Search for the cell housing the specified text and yield its [X, Y] center coordinate. 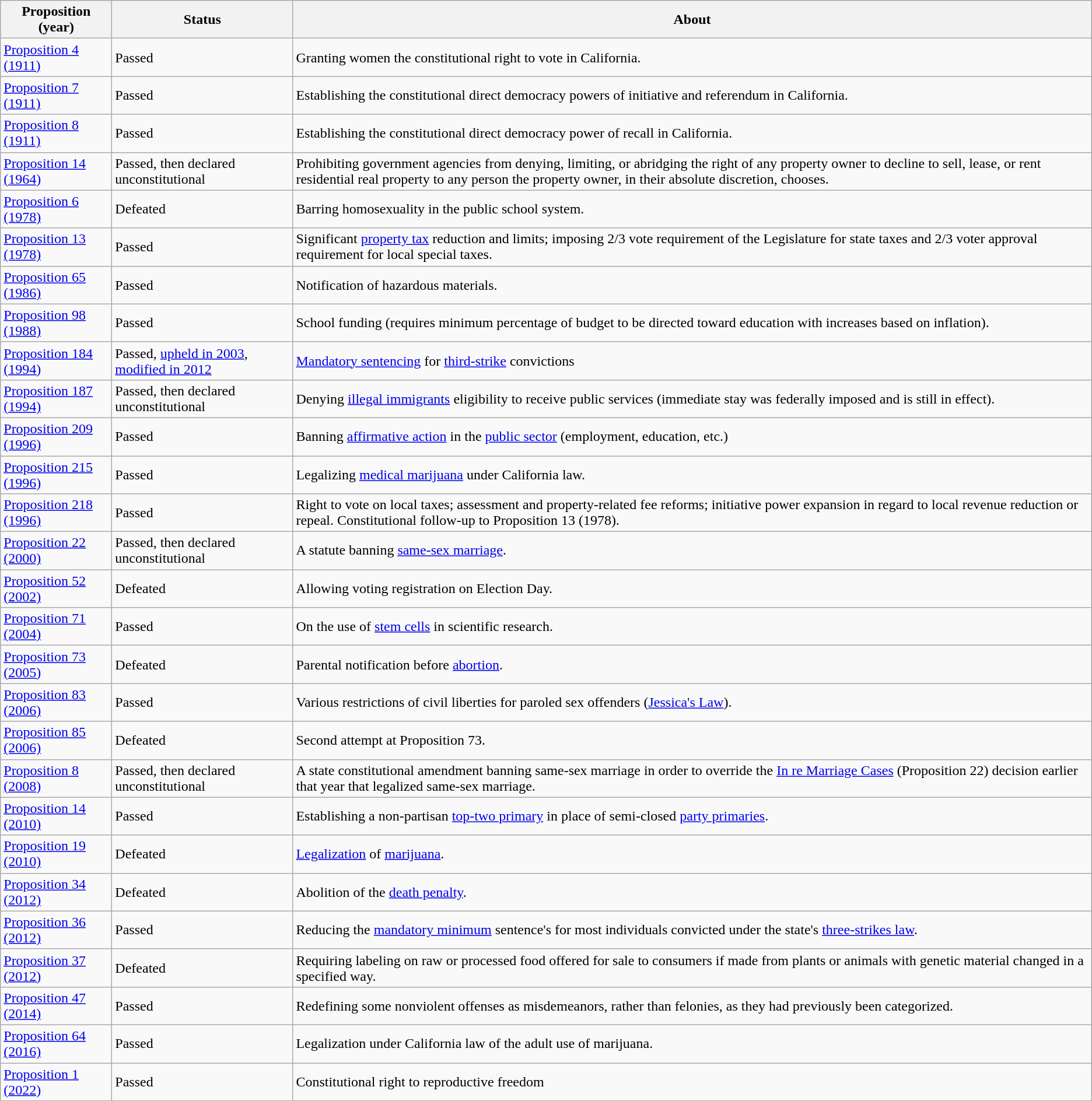
On the use of stem cells in scientific research. [692, 626]
Proposition 184 (1994) [56, 360]
Proposition 209 (1996) [56, 436]
Proposition 65 (1986) [56, 285]
Proposition 83 (2006) [56, 702]
Proposition 34 (2012) [56, 892]
Proposition 52 (2002) [56, 589]
About [692, 20]
Legalization of marijuana. [692, 854]
Proposition 6 (1978) [56, 209]
Granting women the constitutional right to vote in California. [692, 57]
Redefining some nonviolent offenses as misdemeanors, rather than felonies, as they had previously been categorized. [692, 1005]
Proposition 98 (1988) [56, 323]
Denying illegal immigrants eligibility to receive public services (immediate stay was federally imposed and is still in effect). [692, 399]
School funding (requires minimum percentage of budget to be directed toward education with increases based on inflation). [692, 323]
Notification of hazardous materials. [692, 285]
Barring homosexuality in the public school system. [692, 209]
Proposition 73 (2005) [56, 665]
Proposition 8 (2008) [56, 778]
Proposition 85 (2006) [56, 741]
Proposition 36 (2012) [56, 930]
Proposition 4 (1911) [56, 57]
Proposition 47 (2014) [56, 1005]
Proposition 71 (2004) [56, 626]
Proposition 187 (1994) [56, 399]
Legalizing medical marijuana under California law. [692, 475]
Proposition 1 (2022) [56, 1081]
Proposition 19 (2010) [56, 854]
Passed, upheld in 2003, modified in 2012 [202, 360]
Banning affirmative action in the public sector (employment, education, etc.) [692, 436]
Parental notification before abortion. [692, 665]
Abolition of the death penalty. [692, 892]
Proposition 14 (1964) [56, 171]
Various restrictions of civil liberties for paroled sex offenders (Jessica's Law). [692, 702]
Proposition 218 (1996) [56, 513]
Establishing a non-partisan top-two primary in place of semi-closed party primaries. [692, 816]
Proposition 37 (2012) [56, 968]
Proposition (year) [56, 20]
Proposition 7 (1911) [56, 96]
Proposition 64 (2016) [56, 1044]
Establishing the constitutional direct democracy powers of initiative and referendum in California. [692, 96]
Proposition 22 (2000) [56, 550]
Status [202, 20]
Second attempt at Proposition 73. [692, 741]
Proposition 8 (1911) [56, 133]
Proposition 14 (2010) [56, 816]
Establishing the constitutional direct democracy power of recall in California. [692, 133]
Reducing the mandatory minimum sentence's for most individuals convicted under the state's three-strikes law. [692, 930]
Constitutional right to reproductive freedom [692, 1081]
Legalization under California law of the adult use of marijuana. [692, 1044]
A statute banning same-sex marriage. [692, 550]
Mandatory sentencing for third-strike convictions [692, 360]
Proposition 13 (1978) [56, 247]
Proposition 215 (1996) [56, 475]
Allowing voting registration on Election Day. [692, 589]
